Provide the (X, Y) coordinate of the cell's center where the given text is located.  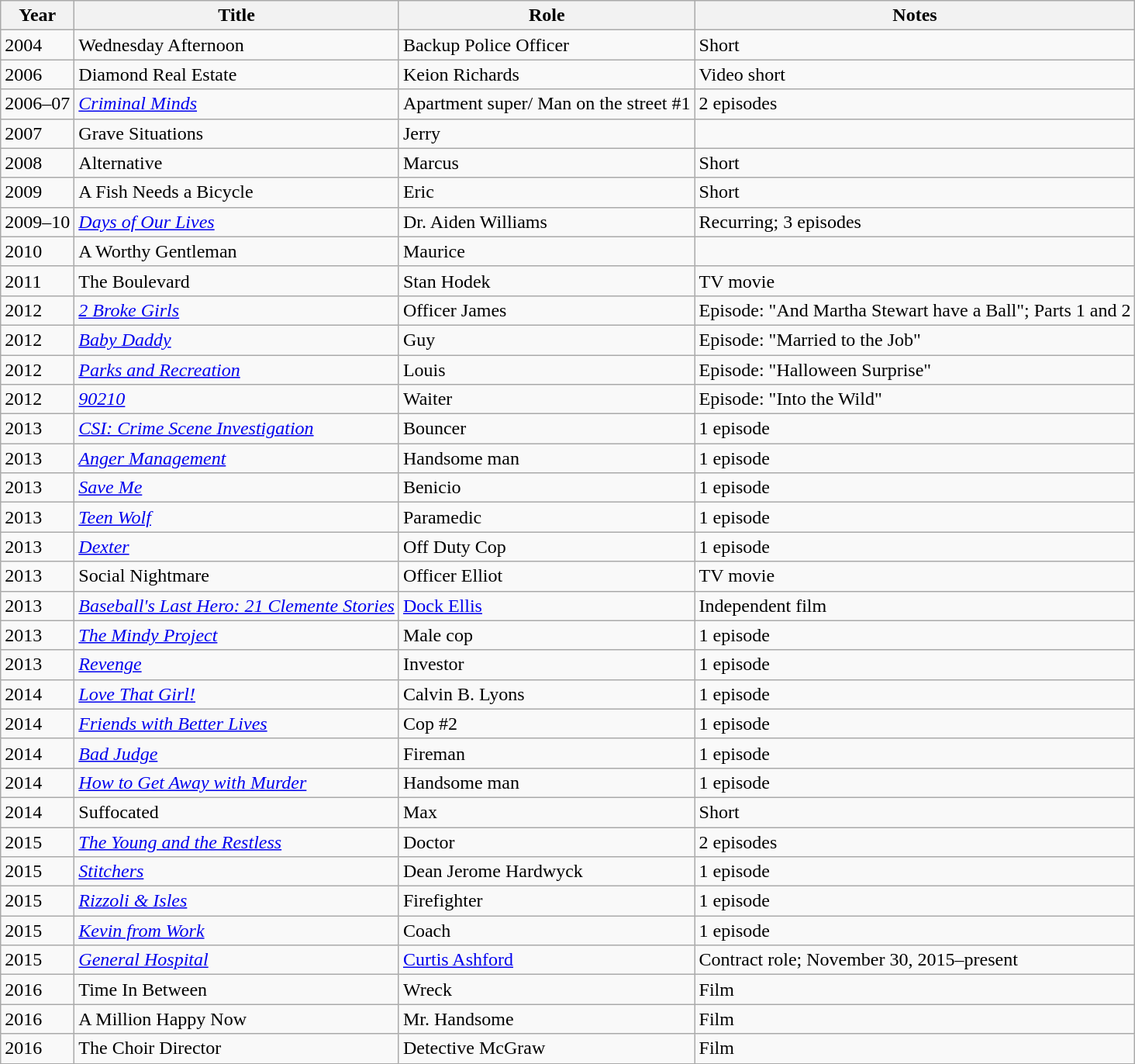
Grave Situations (237, 133)
Fireman (547, 753)
2009–10 (37, 222)
Bouncer (547, 429)
CSI: Crime Scene Investigation (237, 429)
Criminal Minds (237, 104)
2008 (37, 163)
Episode: "Halloween Surprise" (915, 370)
Stan Hodek (547, 281)
The Choir Director (237, 1048)
Notes (915, 16)
Investor (547, 665)
The Young and the Restless (237, 841)
Video short (915, 74)
Suffocated (237, 812)
Marcus (547, 163)
The Mindy Project (237, 635)
Teen Wolf (237, 517)
Save Me (237, 488)
Bad Judge (237, 753)
Episode: "Into the Wild" (915, 399)
90210 (237, 399)
Recurring; 3 episodes (915, 222)
General Hospital (237, 960)
Role (547, 16)
Friends with Better Lives (237, 724)
Jerry (547, 133)
2009 (37, 192)
Officer James (547, 310)
Diamond Real Estate (237, 74)
How to Get Away with Murder (237, 782)
2007 (37, 133)
Episode: "And Martha Stewart have a Ball"; Parts 1 and 2 (915, 310)
Baby Daddy (237, 340)
A Worthy Gentleman (237, 251)
Love That Girl! (237, 694)
Dean Jerome Hardwyck (547, 872)
Mr. Handsome (547, 1019)
Officer Elliot (547, 576)
Parks and Recreation (237, 370)
A Million Happy Now (237, 1019)
Episode: "Married to the Job" (915, 340)
Backup Police Officer (547, 45)
Stitchers (237, 872)
2010 (37, 251)
Firefighter (547, 901)
2006 (37, 74)
Year (37, 16)
Dexter (237, 547)
Wreck (547, 990)
Dock Ellis (547, 606)
A Fish Needs a Bicycle (237, 192)
Independent film (915, 606)
Curtis Ashford (547, 960)
Days of Our Lives (237, 222)
Waiter (547, 399)
2004 (37, 45)
Eric (547, 192)
Paramedic (547, 517)
Dr. Aiden Williams (547, 222)
The Boulevard (237, 281)
Time In Between (237, 990)
Guy (547, 340)
Apartment super/ Man on the street #1 (547, 104)
Coach (547, 931)
Louis (547, 370)
2011 (37, 281)
2006–07 (37, 104)
Keion Richards (547, 74)
Contract role; November 30, 2015–present (915, 960)
Doctor (547, 841)
Anger Management (237, 458)
2 Broke Girls (237, 310)
Max (547, 812)
Alternative (237, 163)
Cop #2 (547, 724)
Title (237, 16)
Maurice (547, 251)
Rizzoli & Isles (237, 901)
Wednesday Afternoon (237, 45)
Detective McGraw (547, 1048)
Social Nightmare (237, 576)
Baseball's Last Hero: 21 Clemente Stories (237, 606)
Male cop (547, 635)
Revenge (237, 665)
Calvin B. Lyons (547, 694)
Off Duty Cop (547, 547)
Benicio (547, 488)
Kevin from Work (237, 931)
